Locate the cell with the specified text and output its (X, Y) center coordinate. 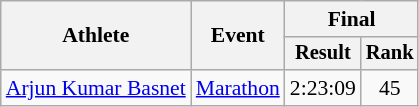
Result (323, 54)
Marathon (238, 88)
Final (352, 19)
45 (390, 88)
Arjun Kumar Basnet (96, 88)
Rank (390, 54)
2:23:09 (323, 88)
Event (238, 36)
Athlete (96, 36)
